Return (x, y) of the center of cell containing provided text 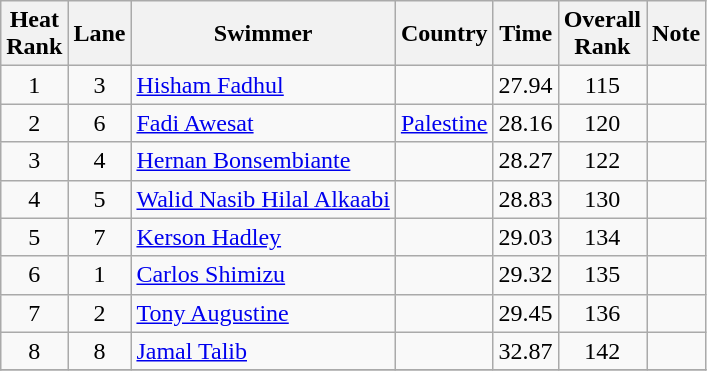
Time (526, 34)
Palestine (444, 123)
120 (602, 123)
Hisham Fadhul (263, 85)
Carlos Shimizu (263, 275)
122 (602, 161)
27.94 (526, 85)
29.32 (526, 275)
29.45 (526, 313)
OverallRank (602, 34)
Note (676, 34)
28.83 (526, 199)
32.87 (526, 351)
29.03 (526, 237)
142 (602, 351)
Fadi Awesat (263, 123)
130 (602, 199)
Hernan Bonsembiante (263, 161)
136 (602, 313)
Walid Nasib Hilal Alkaabi (263, 199)
Country (444, 34)
134 (602, 237)
Jamal Talib (263, 351)
28.27 (526, 161)
Swimmer (263, 34)
115 (602, 85)
Kerson Hadley (263, 237)
Heat Rank (34, 34)
135 (602, 275)
Tony Augustine (263, 313)
Lane (100, 34)
28.16 (526, 123)
